For the text-containing cell, return its midpoint in [x, y] coordinate format. 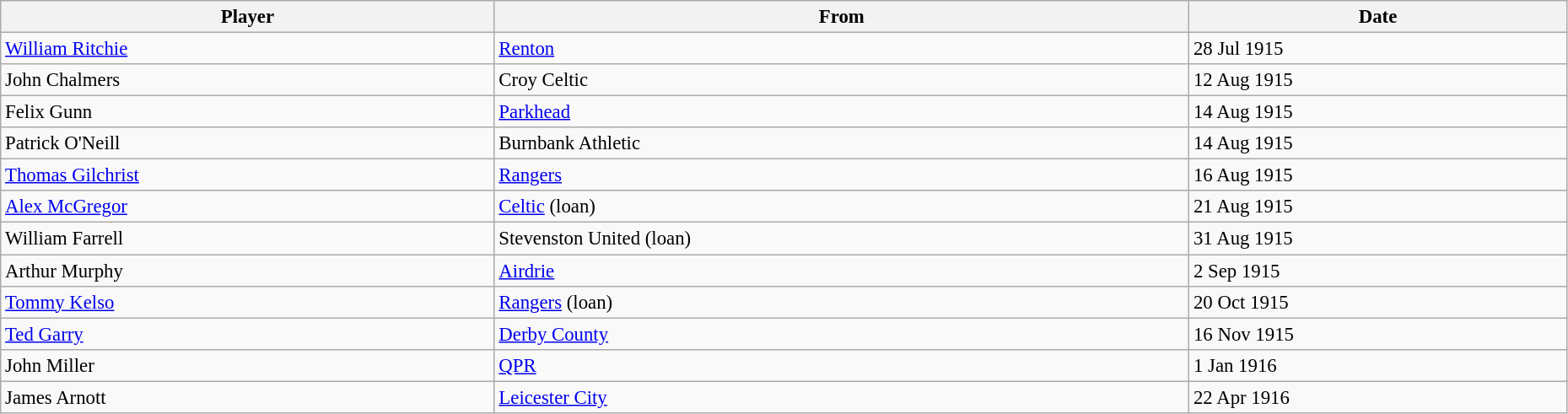
Renton [842, 49]
John Miller [248, 365]
Thomas Gilchrist [248, 175]
Croy Celtic [842, 80]
William Farrell [248, 239]
Player [248, 17]
Parkhead [842, 112]
Burnbank Athletic [842, 143]
John Chalmers [248, 80]
16 Nov 1915 [1378, 334]
2 Sep 1915 [1378, 271]
Derby County [842, 334]
Celtic (loan) [842, 207]
Tommy Kelso [248, 302]
From [842, 17]
QPR [842, 365]
20 Oct 1915 [1378, 302]
28 Jul 1915 [1378, 49]
Ted Garry [248, 334]
1 Jan 1916 [1378, 365]
Patrick O'Neill [248, 143]
James Arnott [248, 397]
22 Apr 1916 [1378, 397]
Rangers [842, 175]
Leicester City [842, 397]
21 Aug 1915 [1378, 207]
Airdrie [842, 271]
Alex McGregor [248, 207]
31 Aug 1915 [1378, 239]
Rangers (loan) [842, 302]
Date [1378, 17]
Arthur Murphy [248, 271]
William Ritchie [248, 49]
Felix Gunn [248, 112]
16 Aug 1915 [1378, 175]
Stevenston United (loan) [842, 239]
12 Aug 1915 [1378, 80]
